Extract the (x, y) coordinate from the center of the cell holding the provided text.  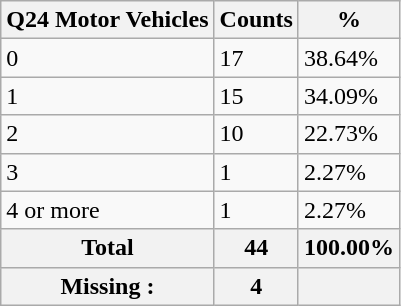
44 (256, 248)
Q24 Motor Vehicles (108, 20)
34.09% (348, 96)
22.73% (348, 134)
17 (256, 58)
Missing : (108, 286)
10 (256, 134)
Total (108, 248)
Counts (256, 20)
4 or more (108, 210)
% (348, 20)
0 (108, 58)
38.64% (348, 58)
3 (108, 172)
100.00% (348, 248)
4 (256, 286)
15 (256, 96)
2 (108, 134)
